Output the (x, y) coordinate of the center of the cell containing the given text.  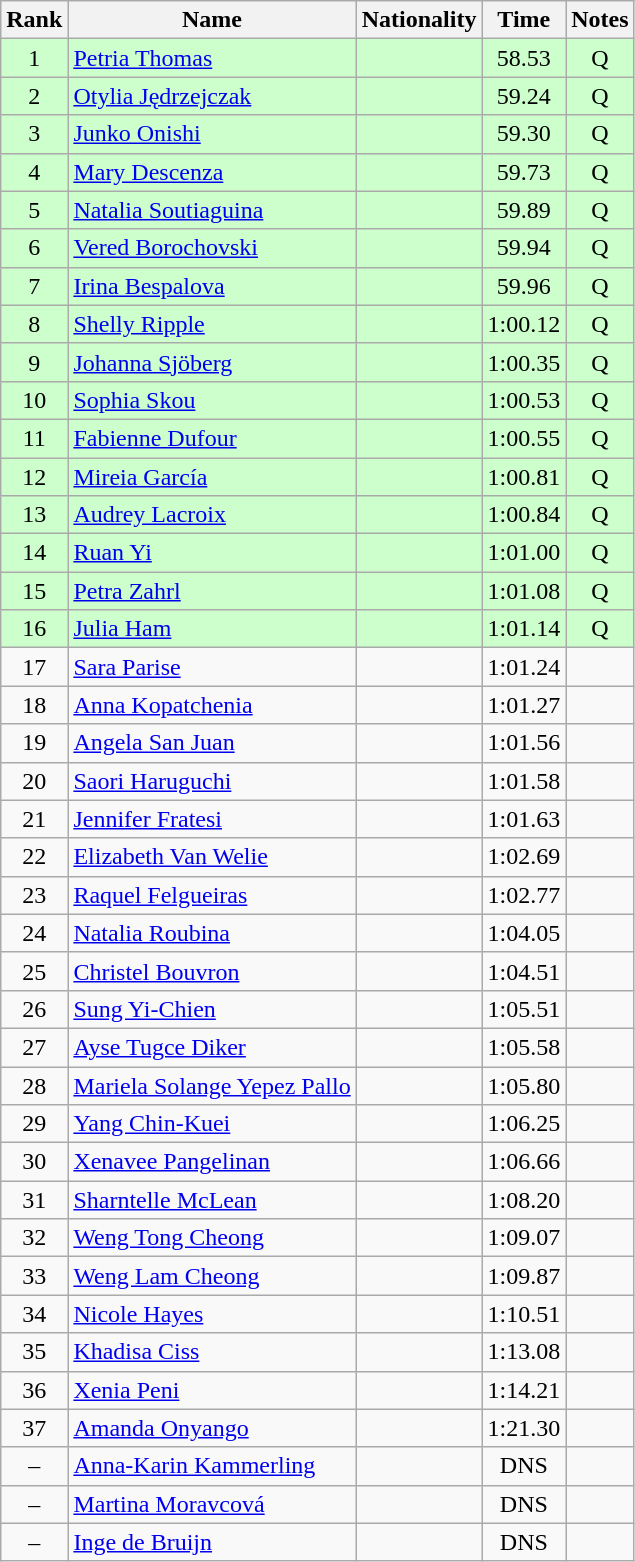
30 (34, 1162)
Johanna Sjöberg (212, 362)
19 (34, 743)
1:21.30 (524, 1428)
1:06.25 (524, 1124)
Nationality (419, 20)
5 (34, 210)
Ruan Yi (212, 553)
Khadisa Ciss (212, 1352)
1:01.56 (524, 743)
2 (34, 96)
Irina Bespalova (212, 286)
33 (34, 1276)
Weng Lam Cheong (212, 1276)
Julia Ham (212, 629)
Elizabeth Van Welie (212, 857)
32 (34, 1238)
Name (212, 20)
Anna-Karin Kammerling (212, 1466)
Jennifer Fratesi (212, 819)
Yang Chin-Kuei (212, 1124)
1:04.51 (524, 971)
35 (34, 1352)
Natalia Soutiaguina (212, 210)
1:04.05 (524, 933)
1:01.27 (524, 705)
18 (34, 705)
Petria Thomas (212, 58)
36 (34, 1390)
1:09.07 (524, 1238)
1:01.24 (524, 667)
8 (34, 324)
26 (34, 1009)
14 (34, 553)
1:01.14 (524, 629)
Time (524, 20)
7 (34, 286)
1:01.08 (524, 591)
13 (34, 515)
Weng Tong Cheong (212, 1238)
Junko Onishi (212, 134)
22 (34, 857)
1:00.53 (524, 400)
1:01.63 (524, 819)
1:05.58 (524, 1047)
59.73 (524, 172)
Vered Borochovski (212, 248)
20 (34, 781)
10 (34, 400)
Saori Haruguchi (212, 781)
1:09.87 (524, 1276)
Christel Bouvron (212, 971)
1 (34, 58)
1:01.00 (524, 553)
59.24 (524, 96)
29 (34, 1124)
1:00.12 (524, 324)
Mariela Solange Yepez Pallo (212, 1085)
Notes (600, 20)
Inge de Bruijn (212, 1542)
23 (34, 895)
1:02.77 (524, 895)
Anna Kopatchenia (212, 705)
1:10.51 (524, 1314)
31 (34, 1200)
59.94 (524, 248)
1:08.20 (524, 1200)
Raquel Felgueiras (212, 895)
1:02.69 (524, 857)
11 (34, 438)
28 (34, 1085)
4 (34, 172)
1:14.21 (524, 1390)
Amanda Onyango (212, 1428)
1:05.51 (524, 1009)
Petra Zahrl (212, 591)
1:13.08 (524, 1352)
Rank (34, 20)
34 (34, 1314)
Nicole Hayes (212, 1314)
Sophia Skou (212, 400)
58.53 (524, 58)
1:00.84 (524, 515)
15 (34, 591)
1:00.55 (524, 438)
37 (34, 1428)
6 (34, 248)
Ayse Tugce Diker (212, 1047)
1:00.81 (524, 477)
Fabienne Dufour (212, 438)
Mary Descenza (212, 172)
21 (34, 819)
Xenia Peni (212, 1390)
9 (34, 362)
Martina Moravcová (212, 1504)
59.96 (524, 286)
1:00.35 (524, 362)
Otylia Jędrzejczak (212, 96)
3 (34, 134)
16 (34, 629)
Audrey Lacroix (212, 515)
Sung Yi-Chien (212, 1009)
1:06.66 (524, 1162)
Natalia Roubina (212, 933)
59.89 (524, 210)
27 (34, 1047)
12 (34, 477)
Mireia García (212, 477)
1:05.80 (524, 1085)
Shelly Ripple (212, 324)
Xenavee Pangelinan (212, 1162)
1:01.58 (524, 781)
24 (34, 933)
Sharntelle McLean (212, 1200)
Angela San Juan (212, 743)
59.30 (524, 134)
17 (34, 667)
Sara Parise (212, 667)
25 (34, 971)
